Provide the (X, Y) coordinate of the cell's center where the given text is located.  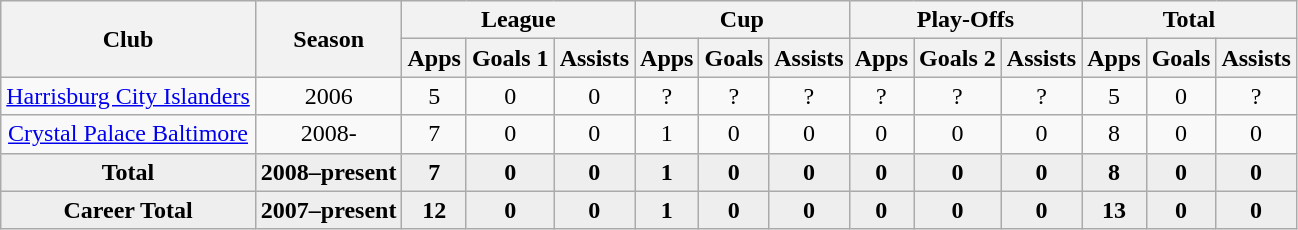
2006 (328, 96)
Club (128, 39)
Goals 2 (958, 58)
Harrisburg City Islanders (128, 96)
Goals 1 (510, 58)
Play-Offs (966, 20)
League (518, 20)
12 (434, 210)
Crystal Palace Baltimore (128, 134)
Cup (742, 20)
2008- (328, 134)
2008–present (328, 172)
Season (328, 39)
2007–present (328, 210)
Career Total (128, 210)
13 (1114, 210)
